Detect which cell encompasses the target text, then output its (x, y) center coordinate. 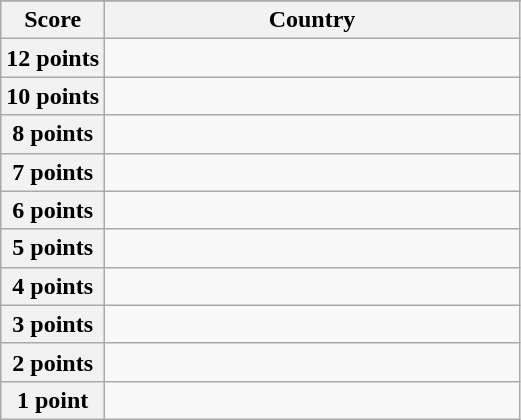
8 points (53, 134)
7 points (53, 172)
Score (53, 20)
3 points (53, 324)
10 points (53, 96)
12 points (53, 58)
2 points (53, 362)
4 points (53, 286)
1 point (53, 400)
5 points (53, 248)
Country (312, 20)
6 points (53, 210)
